Extract the [X, Y] coordinate from the center of the cell holding the provided text.  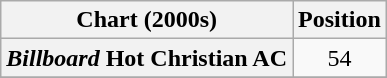
Billboard Hot Christian AC [147, 58]
54 [340, 58]
Chart (2000s) [147, 20]
Position [340, 20]
